Locate the cell with the specified text and output its (x, y) center coordinate. 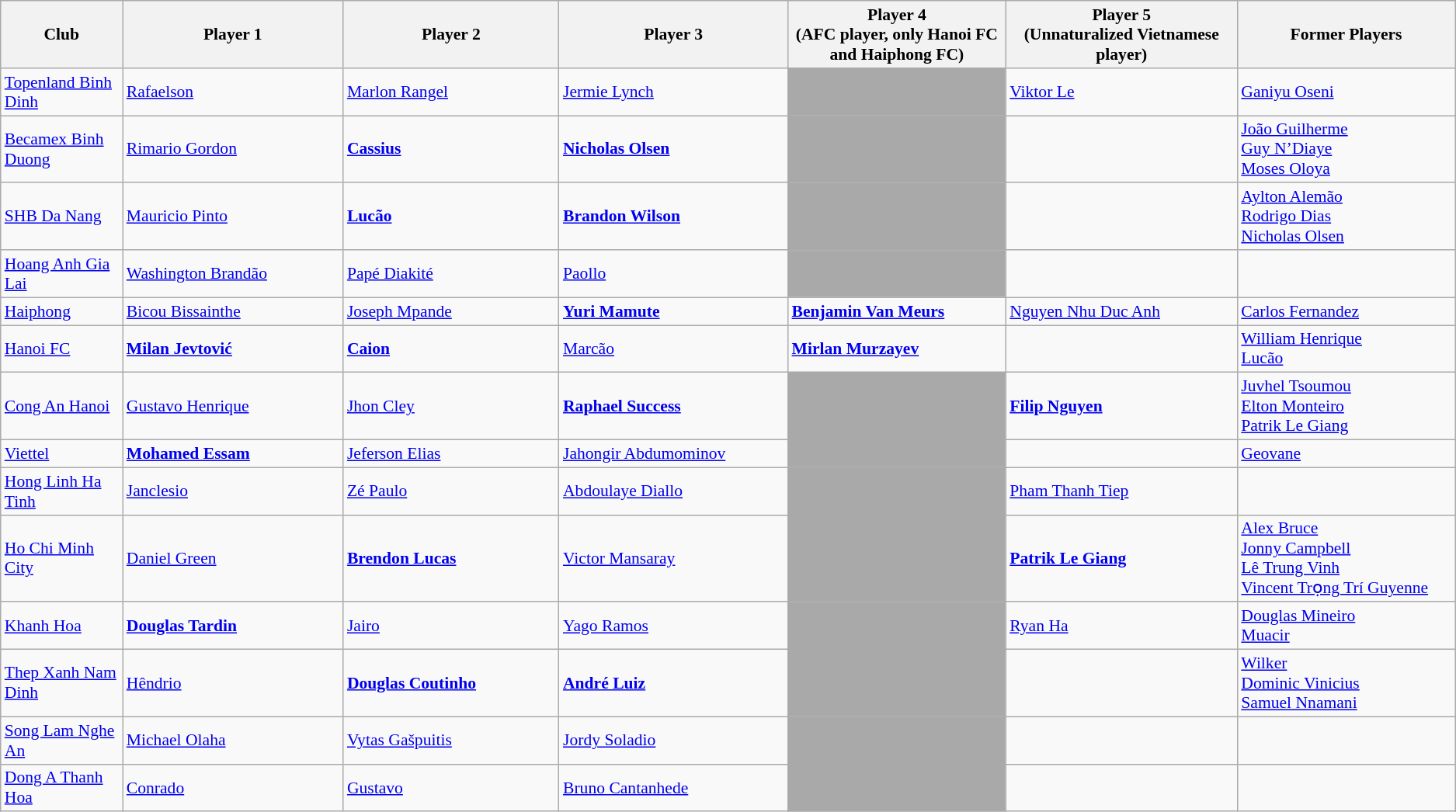
Douglas Coutinho (451, 683)
Becamex Binh Duong (62, 149)
Aylton Alemão Rodrigo Dias Nicholas Olsen (1346, 217)
Khanh Hoa (62, 626)
Brendon Lucas (451, 558)
Topenland Binh Dinh (62, 92)
Ryan Ha (1121, 626)
Milan Jevtović (233, 349)
Geovane (1346, 454)
Mirlan Murzayev (896, 349)
Joseph Mpande (451, 311)
Mauricio Pinto (233, 217)
Benjamin Van Meurs (896, 311)
Cassius (451, 149)
Hanoi FC (62, 349)
Yuri Mamute (674, 311)
Paollo (674, 273)
Dong A Thanh Hoa (62, 787)
Pham Thanh Tiep (1121, 491)
Wilker Dominic Vinicius Samuel Nnamani (1346, 683)
Raphael Success (674, 407)
Michael Olaha (233, 741)
Hong Linh Ha Tinh (62, 491)
William Henrique Lucão (1346, 349)
Ho Chi Minh City (62, 558)
Hêndrio (233, 683)
Marlon Rangel (451, 92)
Haiphong (62, 311)
SHB Da Nang (62, 217)
Jeferson Elias (451, 454)
Song Lam Nghe An (62, 741)
Viettel (62, 454)
Caion (451, 349)
Patrik Le Giang (1121, 558)
Alex Bruce Jonny Campbell Lê Trung Vinh Vincent Trọng Trí Guyenne (1346, 558)
Former Players (1346, 34)
Player 1 (233, 34)
Player 5(Unnaturalized Vietnamese player) (1121, 34)
Bicou Bissainthe (233, 311)
Club (62, 34)
Rafaelson (233, 92)
João Guilherme Guy N’Diaye Moses Oloya (1346, 149)
Yago Ramos (674, 626)
Jairo (451, 626)
Gustavo (451, 787)
Jhon Cley (451, 407)
Filip Nguyen (1121, 407)
Zé Paulo (451, 491)
Player 2 (451, 34)
Daniel Green (233, 558)
Marcão (674, 349)
Mohamed Essam (233, 454)
Viktor Le (1121, 92)
André Luiz (674, 683)
Vytas Gašpuitis (451, 741)
Nicholas Olsen (674, 149)
Douglas Tardin (233, 626)
Cong An Hanoi (62, 407)
Carlos Fernandez (1346, 311)
Rimario Gordon (233, 149)
Papé Diakité (451, 273)
Nguyen Nhu Duc Anh (1121, 311)
Conrado (233, 787)
Hoang Anh Gia Lai (62, 273)
Thep Xanh Nam Dinh (62, 683)
Victor Mansaray (674, 558)
Brandon Wilson (674, 217)
Gustavo Henrique (233, 407)
Lucão (451, 217)
Juvhel Tsoumou Elton Monteiro Patrik Le Giang (1346, 407)
Player 3 (674, 34)
Player 4(AFC player, only Hanoi FC and Haiphong FC) (896, 34)
Abdoulaye Diallo (674, 491)
Jermie Lynch (674, 92)
Jahongir Abdumominov (674, 454)
Ganiyu Oseni (1346, 92)
Jordy Soladio (674, 741)
Washington Brandão (233, 273)
Janclesio (233, 491)
Douglas Mineiro Muacir (1346, 626)
Bruno Cantanhede (674, 787)
